Determine the (X, Y) coordinate at the center of the cell enclosing the given text.  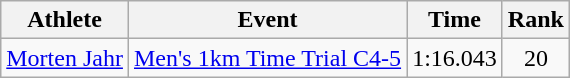
20 (536, 58)
Time (455, 20)
Athlete (65, 20)
1:16.043 (455, 58)
Men's 1km Time Trial C4-5 (267, 58)
Rank (536, 20)
Event (267, 20)
Morten Jahr (65, 58)
